Return the (X, Y) coordinate for the center point of the cell that contains the specified text.  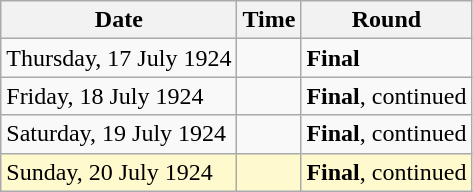
Time (269, 20)
Final (386, 58)
Round (386, 20)
Friday, 18 July 1924 (119, 96)
Sunday, 20 July 1924 (119, 172)
Date (119, 20)
Saturday, 19 July 1924 (119, 134)
Thursday, 17 July 1924 (119, 58)
